Detect which cell encompasses the target text, then output its [X, Y] center coordinate. 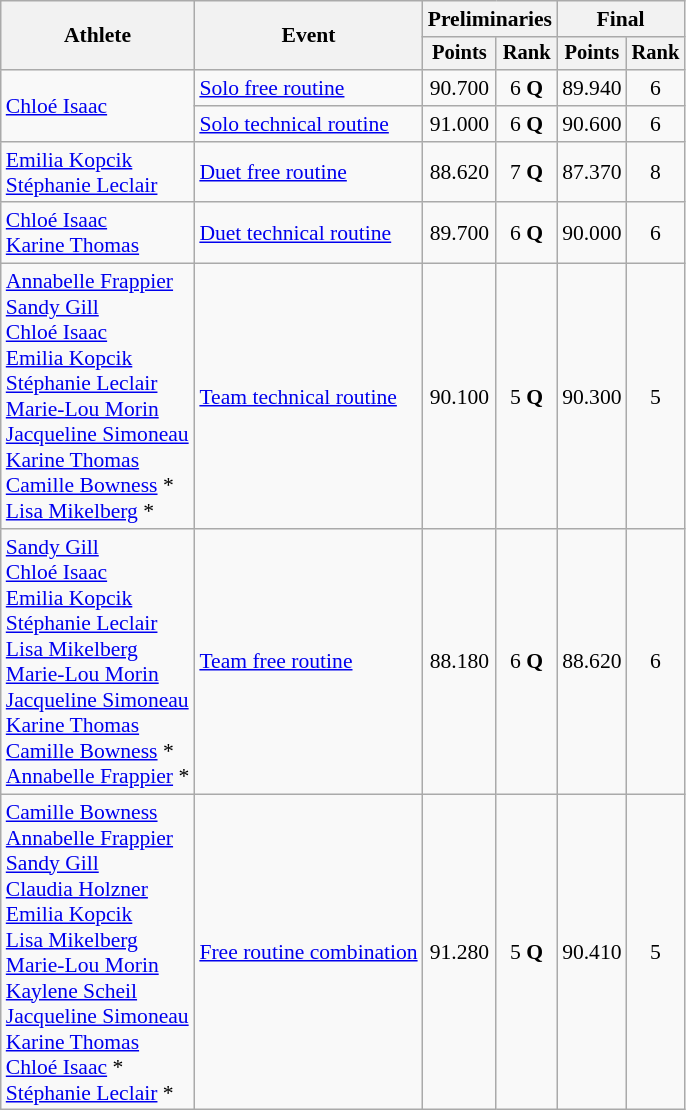
Annabelle FrappierSandy GillChloé IsaacEmilia KopcikStéphanie LeclairMarie-Lou MorinJacqueline SimoneauKarine ThomasCamille Bowness *Lisa Mikelberg * [98, 396]
Duet technical routine [308, 234]
90.700 [460, 88]
90.100 [460, 396]
90.600 [592, 124]
Athlete [98, 36]
Chloé Isaac [98, 106]
8 [656, 172]
Team free routine [308, 662]
Sandy GillChloé IsaacEmilia KopcikStéphanie LeclairLisa MikelbergMarie-Lou MorinJacqueline SimoneauKarine ThomasCamille Bowness *Annabelle Frappier * [98, 662]
89.700 [460, 234]
Solo free routine [308, 88]
87.370 [592, 172]
90.410 [592, 952]
Chloé IsaacKarine Thomas [98, 234]
Team technical routine [308, 396]
7 Q [526, 172]
Duet free routine [308, 172]
Preliminaries [490, 19]
91.280 [460, 952]
Solo technical routine [308, 124]
Final [620, 19]
90.000 [592, 234]
Emilia KopcikStéphanie Leclair [98, 172]
Event [308, 36]
91.000 [460, 124]
90.300 [592, 396]
88.180 [460, 662]
89.940 [592, 88]
Free routine combination [308, 952]
